Identify which cell holds the provided text, then report its (x, y) central coordinate. 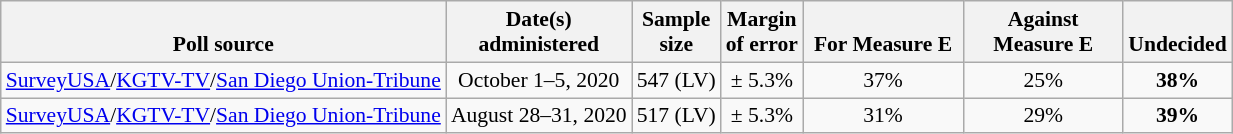
Undecided (1177, 32)
Marginof error (762, 32)
25% (1043, 80)
31% (883, 116)
39% (1177, 116)
37% (883, 80)
Date(s)administered (539, 32)
Samplesize (676, 32)
38% (1177, 80)
October 1–5, 2020 (539, 80)
Against Measure E (1043, 32)
29% (1043, 116)
517 (LV) (676, 116)
August 28–31, 2020 (539, 116)
For Measure E (883, 32)
Poll source (224, 32)
547 (LV) (676, 80)
